Return the [x, y] coordinate for the center point of the cell that contains the specified text.  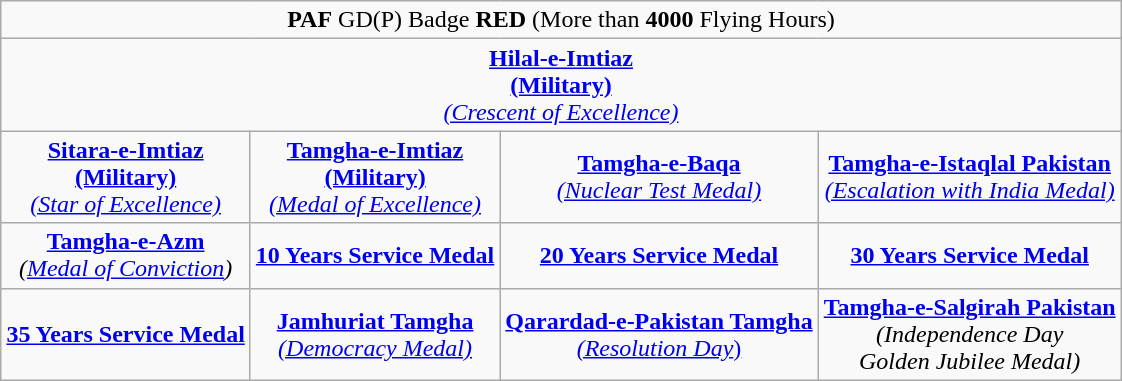
10 Years Service Medal [374, 256]
Tamgha-e-Baqa(Nuclear Test Medal) [659, 177]
PAF GD(P) Badge RED (More than 4000 Flying Hours) [561, 20]
35 Years Service Medal [126, 334]
30 Years Service Medal [970, 256]
Jamhuriat Tamgha(Democracy Medal) [374, 334]
20 Years Service Medal [659, 256]
Sitara-e-Imtiaz(Military)(Star of Excellence) [126, 177]
Qarardad-e-Pakistan Tamgha(Resolution Day) [659, 334]
Tamgha-e-Imtiaz(Military)(Medal of Excellence) [374, 177]
Tamgha-e-Salgirah Pakistan(Independence DayGolden Jubilee Medal) [970, 334]
Tamgha-e-Azm(Medal of Conviction) [126, 256]
Tamgha-e-Istaqlal Pakistan(Escalation with India Medal) [970, 177]
Hilal-e-Imtiaz(Military)(Crescent of Excellence) [561, 85]
